Determine the [x, y] coordinate at the center of the cell enclosing the given text.  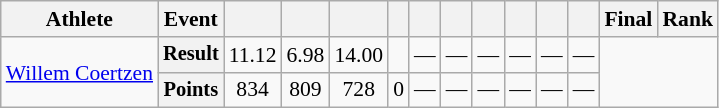
14.00 [358, 55]
Athlete [80, 19]
Final [628, 19]
Willem Coertzen [80, 72]
809 [306, 90]
6.98 [306, 55]
Points [191, 90]
728 [358, 90]
834 [253, 90]
Event [191, 19]
Rank [688, 19]
0 [398, 90]
Result [191, 55]
11.12 [253, 55]
